Identify which cell holds the provided text, then report its (x, y) central coordinate. 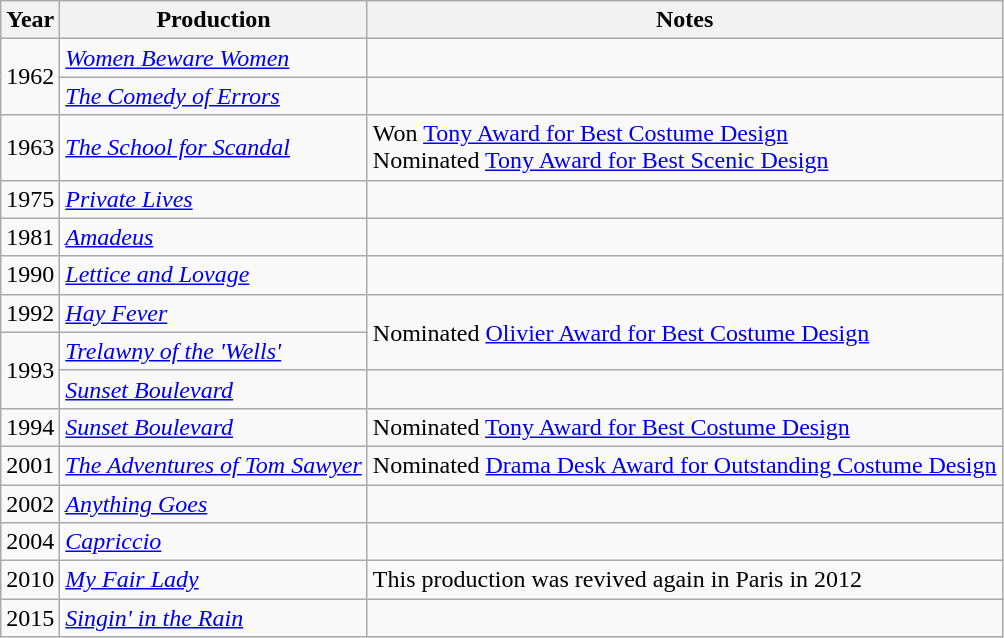
1992 (30, 313)
The Adventures of Tom Sawyer (214, 465)
1962 (30, 77)
Notes (684, 20)
Women Beware Women (214, 58)
Nominated Tony Award for Best Costume Design (684, 427)
Singin' in the Rain (214, 618)
The Comedy of Errors (214, 96)
Production (214, 20)
2004 (30, 542)
1975 (30, 199)
Capriccio (214, 542)
2002 (30, 503)
Hay Fever (214, 313)
2015 (30, 618)
Trelawny of the 'Wells' (214, 351)
Private Lives (214, 199)
Nominated Olivier Award for Best Costume Design (684, 332)
Nominated Drama Desk Award for Outstanding Costume Design (684, 465)
Anything Goes (214, 503)
Year (30, 20)
1993 (30, 370)
1981 (30, 237)
2001 (30, 465)
2010 (30, 580)
Amadeus (214, 237)
1994 (30, 427)
Won Tony Award for Best Costume DesignNominated Tony Award for Best Scenic Design (684, 148)
1963 (30, 148)
1990 (30, 275)
This production was revived again in Paris in 2012 (684, 580)
The School for Scandal (214, 148)
Lettice and Lovage (214, 275)
My Fair Lady (214, 580)
